Detect which cell encompasses the target text, then output its (X, Y) center coordinate. 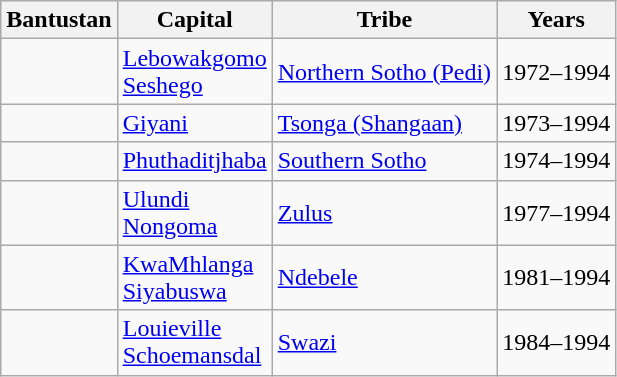
Tsonga (Shangaan) (384, 123)
Giyani (194, 123)
KwaMhlanga Siyabuswa (194, 278)
Louieville Schoemansdal (194, 342)
1973–1994 (556, 123)
Zulus (384, 212)
1984–1994 (556, 342)
1972–1994 (556, 72)
Ndebele (384, 278)
Tribe (384, 20)
Southern Sotho (384, 161)
1981–1994 (556, 278)
1977–1994 (556, 212)
Lebowakgomo Seshego (194, 72)
Bantustan (59, 20)
Northern Sotho (Pedi) (384, 72)
Capital (194, 20)
Years (556, 20)
Ulundi Nongoma (194, 212)
Phuthaditjhaba (194, 161)
1974–1994 (556, 161)
Swazi (384, 342)
